Output the (X, Y) coordinate of the center of the cell containing the given text.  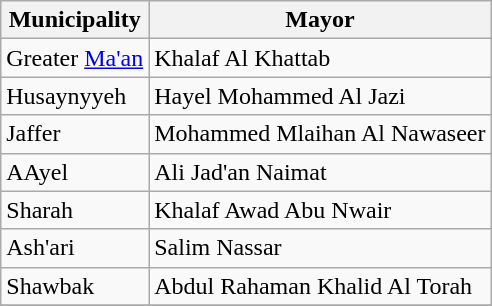
Khalaf Awad Abu Nwair (320, 210)
Abdul Rahaman Khalid Al Torah (320, 286)
Khalaf Al Khattab (320, 58)
Municipality (75, 20)
Ash'ari (75, 248)
Salim Nassar (320, 248)
Ali Jad'an Naimat (320, 172)
Jaffer (75, 134)
Mohammed Mlaihan Al Nawaseer (320, 134)
AAyel (75, 172)
Hayel Mohammed Al Jazi (320, 96)
Shawbak (75, 286)
Mayor (320, 20)
Greater Ma'an (75, 58)
Husaynyyeh (75, 96)
Sharah (75, 210)
